Extract the (x, y) coordinate from the center of the cell holding the provided text.  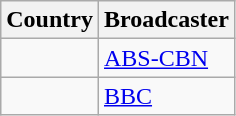
BBC (166, 96)
ABS-CBN (166, 58)
Country (50, 20)
Broadcaster (166, 20)
